Find where the given text appears and provide that cell's center as (x, y) coordinate. 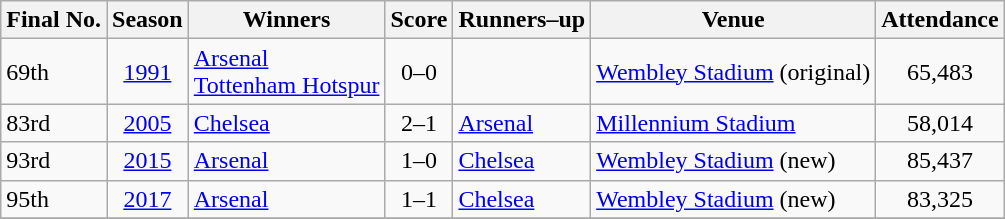
1991 (147, 72)
65,483 (940, 72)
95th (54, 199)
85,437 (940, 161)
2017 (147, 199)
Attendance (940, 20)
83rd (54, 123)
93rd (54, 161)
2005 (147, 123)
Venue (734, 20)
83,325 (940, 199)
Score (419, 20)
ArsenalTottenham Hotspur (286, 72)
69th (54, 72)
Runners–up (522, 20)
1–0 (419, 161)
Millennium Stadium (734, 123)
2–1 (419, 123)
1–1 (419, 199)
2015 (147, 161)
Winners (286, 20)
0–0 (419, 72)
58,014 (940, 123)
Final No. (54, 20)
Wembley Stadium (original) (734, 72)
Season (147, 20)
